Determine the (X, Y) coordinate at the center of the cell enclosing the given text.  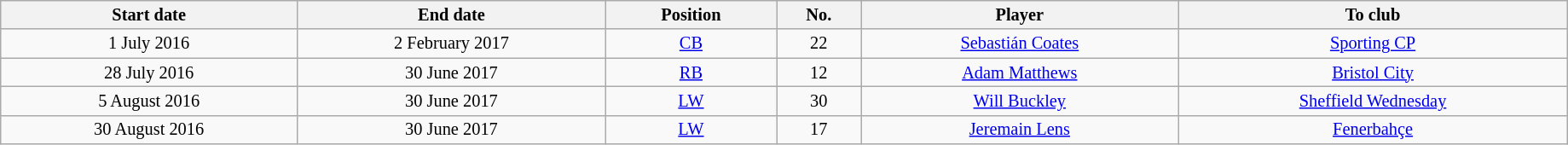
Jeremain Lens (1020, 130)
17 (819, 130)
Sebastián Coates (1020, 43)
30 August 2016 (149, 130)
CB (691, 43)
5 August 2016 (149, 101)
Sporting CP (1373, 43)
No. (819, 14)
Adam Matthews (1020, 72)
To club (1373, 14)
Position (691, 14)
30 (819, 101)
Start date (149, 14)
RB (691, 72)
22 (819, 43)
12 (819, 72)
Fenerbahçe (1373, 130)
2 February 2017 (452, 43)
28 July 2016 (149, 72)
Player (1020, 14)
1 July 2016 (149, 43)
Sheffield Wednesday (1373, 101)
End date (452, 14)
Will Buckley (1020, 101)
Bristol City (1373, 72)
